Provide the (X, Y) coordinate of the cell's center where the given text is located.  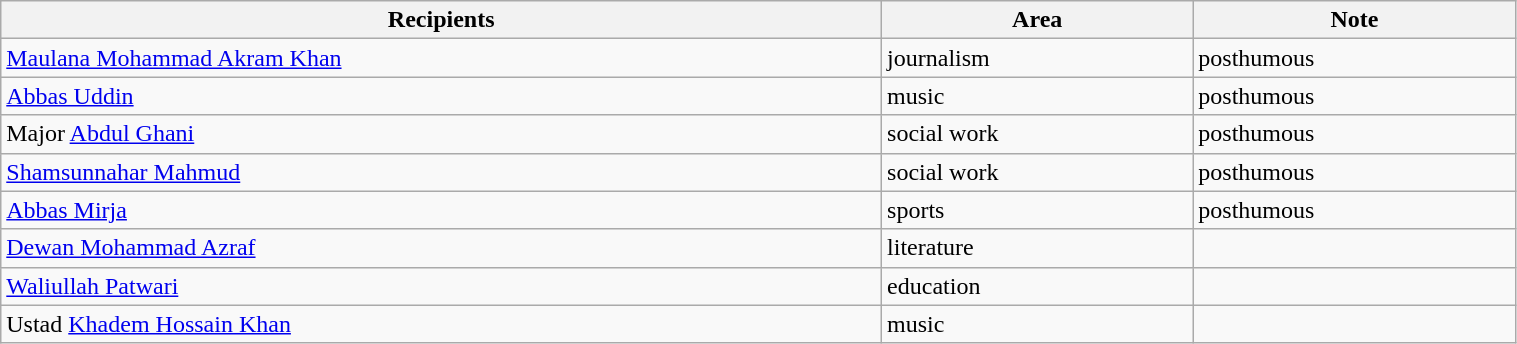
Note (1354, 20)
journalism (1038, 58)
Recipients (442, 20)
Maulana Mohammad Akram Khan (442, 58)
Waliullah Patwari (442, 286)
sports (1038, 210)
literature (1038, 248)
Abbas Mirja (442, 210)
education (1038, 286)
Shamsunnahar Mahmud (442, 172)
Dewan Mohammad Azraf (442, 248)
Abbas Uddin (442, 96)
Area (1038, 20)
Ustad Khadem Hossain Khan (442, 324)
Major Abdul Ghani (442, 134)
